Return [X, Y] of the center of cell containing provided text 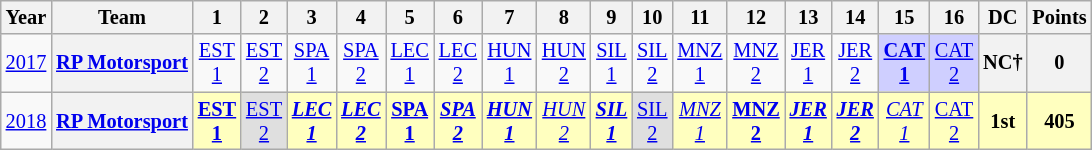
14 [856, 17]
1 [217, 17]
11 [700, 17]
16 [954, 17]
15 [904, 17]
10 [652, 17]
9 [612, 17]
2 [264, 17]
1st [1002, 121]
Year [26, 17]
8 [564, 17]
Team [122, 17]
6 [458, 17]
2018 [26, 121]
NC† [1002, 63]
405 [1059, 121]
0 [1059, 63]
13 [808, 17]
2017 [26, 63]
5 [410, 17]
DC [1002, 17]
12 [756, 17]
Points [1059, 17]
7 [510, 17]
4 [360, 17]
3 [312, 17]
